Capture the cell that displays the provided text and extract its (X, Y) central coordinate. 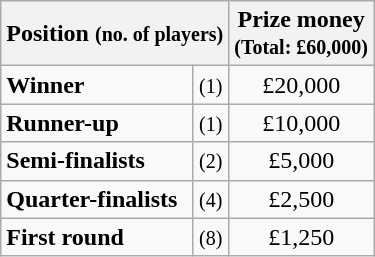
£2,500 (302, 199)
Runner-up (97, 123)
Position (no. of players) (115, 34)
Quarter-finalists (97, 199)
£1,250 (302, 237)
Winner (97, 85)
£10,000 (302, 123)
(2) (211, 161)
£20,000 (302, 85)
First round (97, 237)
Semi-finalists (97, 161)
Prize money(Total: £60,000) (302, 34)
(4) (211, 199)
£5,000 (302, 161)
(8) (211, 237)
